For the text-containing cell, return its midpoint in [x, y] coordinate format. 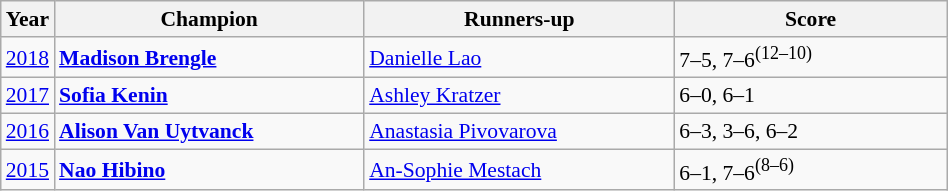
7–5, 7–6(12–10) [810, 58]
Alison Van Uytvanck [209, 132]
Sofia Kenin [209, 96]
6–3, 3–6, 6–2 [810, 132]
Year [28, 19]
An-Sophie Mestach [519, 170]
Nao Hibino [209, 170]
Score [810, 19]
2015 [28, 170]
Anastasia Pivovarova [519, 132]
6–1, 7–6(8–6) [810, 170]
2018 [28, 58]
Runners-up [519, 19]
2017 [28, 96]
Danielle Lao [519, 58]
Champion [209, 19]
Madison Brengle [209, 58]
2016 [28, 132]
6–0, 6–1 [810, 96]
Ashley Kratzer [519, 96]
